Output the [X, Y] coordinate of the center of the cell containing the given text.  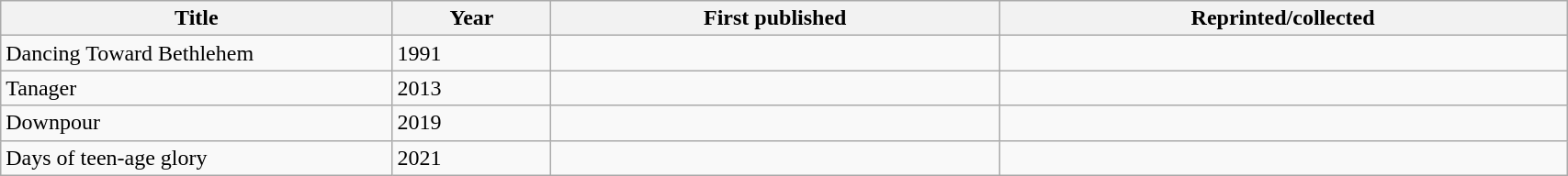
Downpour [197, 123]
Tanager [197, 88]
Days of teen-age glory [197, 158]
Year [472, 18]
Title [197, 18]
2019 [472, 123]
2021 [472, 158]
Dancing Toward Bethlehem [197, 53]
Reprinted/collected [1283, 18]
1991 [472, 53]
First published [775, 18]
2013 [472, 88]
